Return the [X, Y] coordinate for the center point of the cell that contains the specified text.  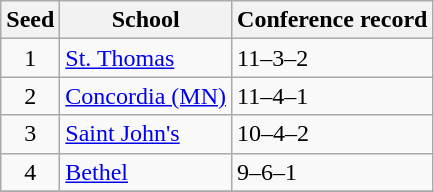
Bethel [146, 172]
St. Thomas [146, 58]
1 [30, 58]
11–3–2 [332, 58]
11–4–1 [332, 96]
Conference record [332, 20]
10–4–2 [332, 134]
Saint John's [146, 134]
4 [30, 172]
School [146, 20]
Seed [30, 20]
9–6–1 [332, 172]
2 [30, 96]
3 [30, 134]
Concordia (MN) [146, 96]
